Output the (x, y) coordinate of the center of the cell containing the given text.  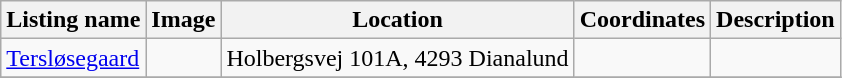
Description (776, 20)
Tersløsegaard (74, 58)
Location (398, 20)
Coordinates (642, 20)
Holbergsvej 101A, 4293 Dianalund (398, 58)
Listing name (74, 20)
Image (184, 20)
